Provide the (x, y) coordinate of the cell's center where the given text is located.  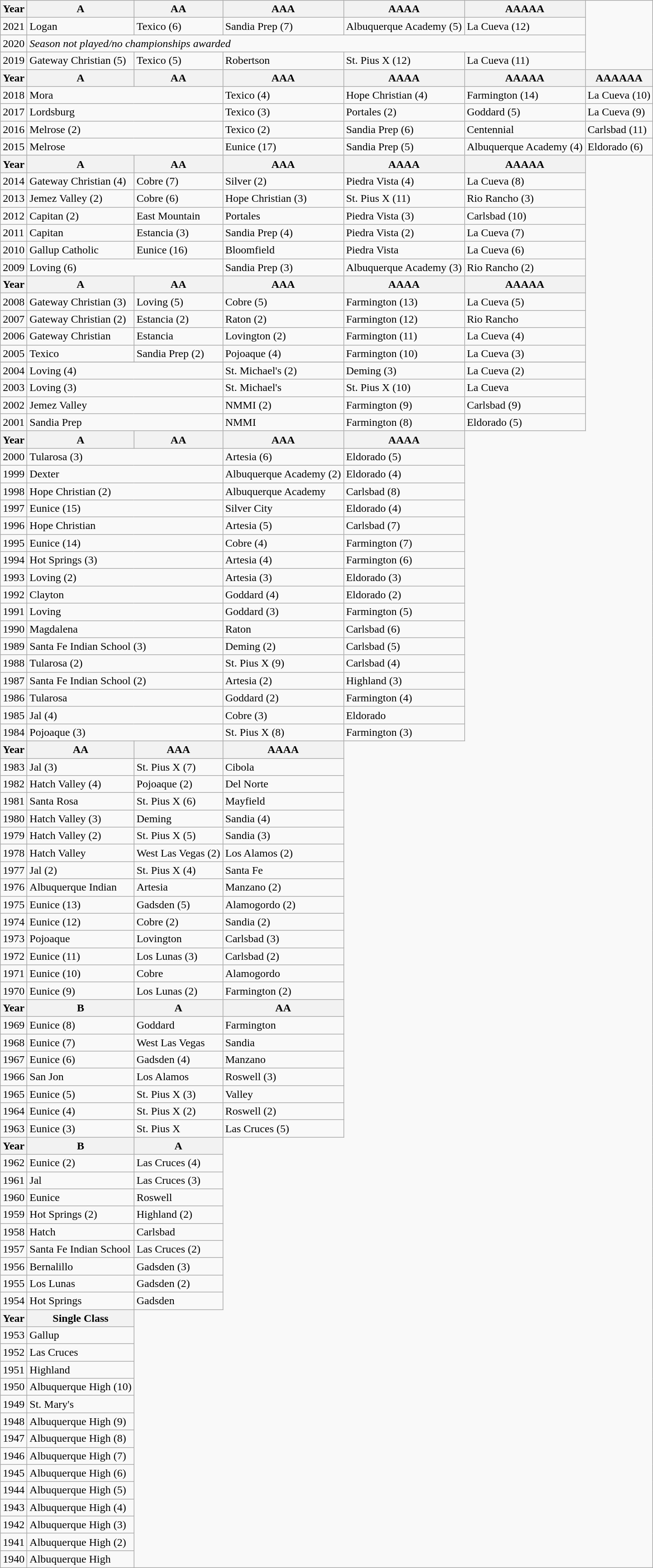
Texico (5) (178, 61)
Eunice (8) (81, 1025)
Eldorado (6) (619, 147)
Capitan (2) (81, 216)
1994 (14, 560)
1962 (14, 1163)
Roswell (178, 1197)
Piedra Vista (4) (404, 181)
Carlsbad (11) (619, 129)
Roswell (2) (283, 1111)
Artesia (178, 887)
1981 (14, 801)
Deming (3) (404, 371)
West Las Vegas (178, 1042)
St. Pius X (8) (283, 732)
Piedra Vista (404, 250)
Texico (2) (283, 129)
Farmington (283, 1025)
Sandia (4) (283, 819)
Jal (2) (81, 870)
Carlsbad (9) (525, 405)
Albuquerque High (3) (81, 1525)
Estancia (178, 336)
Farmington (5) (404, 612)
Sandia Prep (7) (283, 26)
Albuquerque Academy (3) (404, 267)
Artesia (3) (283, 577)
Manzano (283, 1060)
1992 (14, 595)
Eldorado (404, 715)
Eunice (11) (81, 956)
La Cueva (9) (619, 112)
Silver City (283, 509)
Goddard (5) (525, 112)
Eunice (5) (81, 1094)
Cobre (5) (283, 302)
San Jon (81, 1077)
2000 (14, 457)
2020 (14, 43)
AAAAAA (619, 78)
Rio Rancho (3) (525, 198)
Carlsbad (6) (404, 629)
Sandia Prep (2) (178, 353)
1941 (14, 1542)
Tularosa (3) (125, 457)
Gadsden (178, 1301)
Albuquerque High (81, 1559)
Gadsden (3) (178, 1266)
Eunice (2) (81, 1163)
Los Lunas (2) (178, 991)
1986 (14, 698)
Goddard (178, 1025)
Las Cruces (5) (283, 1129)
Jal (81, 1180)
Portales (283, 216)
1960 (14, 1197)
Hatch Valley (81, 853)
1964 (14, 1111)
Sandia (283, 1042)
La Cueva (2) (525, 371)
Eunice (16) (178, 250)
Carlsbad (4) (404, 663)
Alamogordo (283, 973)
2009 (14, 267)
Loving (6) (125, 267)
Artesia (6) (283, 457)
Gadsden (2) (178, 1283)
Highland (3) (404, 681)
Gateway Christian (5) (81, 61)
La Cueva (3) (525, 353)
1954 (14, 1301)
Eunice (3) (81, 1129)
1940 (14, 1559)
Cobre (6) (178, 198)
Goddard (3) (283, 612)
Jemez Valley (125, 405)
Deming (2) (283, 646)
1979 (14, 836)
1953 (14, 1335)
Farmington (11) (404, 336)
Carlsbad (10) (525, 216)
1961 (14, 1180)
East Mountain (178, 216)
Farmington (12) (404, 319)
Albuquerque High (2) (81, 1542)
1968 (14, 1042)
Farmington (9) (404, 405)
1959 (14, 1215)
Highland (2) (178, 1215)
Texico (3) (283, 112)
1963 (14, 1129)
Lovington (178, 939)
Eunice (4) (81, 1111)
Jal (4) (125, 715)
Eunice (13) (81, 905)
2007 (14, 319)
Hope Christian (4) (404, 95)
Silver (2) (283, 181)
1984 (14, 732)
2001 (14, 422)
Raton (2) (283, 319)
St. Michael's (2) (283, 371)
1951 (14, 1370)
Hope Christian (3) (283, 198)
Albuquerque High (10) (81, 1387)
St. Pius X (11) (404, 198)
Eldorado (2) (404, 595)
1943 (14, 1507)
Eunice (6) (81, 1060)
1999 (14, 474)
Logan (81, 26)
Loving (3) (125, 388)
Cibola (283, 767)
Capitan (81, 233)
Hatch Valley (4) (81, 784)
Sandia (2) (283, 922)
Santa Fe Indian School (81, 1249)
1995 (14, 543)
1998 (14, 491)
Farmington (14) (525, 95)
1982 (14, 784)
1991 (14, 612)
Jemez Valley (2) (81, 198)
2010 (14, 250)
Loving (4) (125, 371)
Hot Springs (81, 1301)
Gateway Christian (81, 336)
St. Michael's (283, 388)
2014 (14, 181)
Cobre (4) (283, 543)
Rio Rancho (2) (525, 267)
Eunice (10) (81, 973)
1983 (14, 767)
Gadsden (4) (178, 1060)
Santa Rosa (81, 801)
Farmington (7) (404, 543)
St. Mary's (81, 1404)
Carlsbad (2) (283, 956)
1942 (14, 1525)
Sandia Prep (6) (404, 129)
Carlsbad (7) (404, 526)
1957 (14, 1249)
Clayton (125, 595)
West Las Vegas (2) (178, 853)
Piedra Vista (3) (404, 216)
Robertson (283, 61)
St. Pius X (3) (178, 1094)
1946 (14, 1456)
1958 (14, 1232)
1990 (14, 629)
Cobre (3) (283, 715)
1956 (14, 1266)
1988 (14, 663)
1985 (14, 715)
Loving (5) (178, 302)
Hot Springs (3) (125, 560)
Cobre (2) (178, 922)
1947 (14, 1439)
Farmington (4) (404, 698)
1978 (14, 853)
Goddard (2) (283, 698)
Sandia Prep (125, 422)
St. Pius X (6) (178, 801)
St. Pius X (4) (178, 870)
Sandia Prep (5) (404, 147)
Hope Christian (2) (125, 491)
Tularosa (2) (125, 663)
La Cueva (10) (619, 95)
Albuquerque Indian (81, 887)
2015 (14, 147)
Albuquerque Academy (4) (525, 147)
1969 (14, 1025)
Albuquerque High (5) (81, 1490)
Gateway Christian (2) (81, 319)
2008 (14, 302)
1974 (14, 922)
Bloomfield (283, 250)
Pojoaque (3) (125, 732)
1975 (14, 905)
1972 (14, 956)
NMMI (283, 422)
La Cueva (4) (525, 336)
Los Alamos (2) (283, 853)
Melrose (125, 147)
Manzano (2) (283, 887)
1993 (14, 577)
Eunice (14) (125, 543)
Sandia Prep (3) (283, 267)
1944 (14, 1490)
Estancia (3) (178, 233)
St. Pius X (7) (178, 767)
1997 (14, 509)
2016 (14, 129)
Eldorado (3) (404, 577)
Eunice (81, 1197)
Artesia (5) (283, 526)
Texico (81, 353)
Las Cruces (2) (178, 1249)
1976 (14, 887)
Farmington (8) (404, 422)
1950 (14, 1387)
Carlsbad (5) (404, 646)
Farmington (13) (404, 302)
Pojoaque (81, 939)
Tularosa (125, 698)
Albuquerque Academy (5) (404, 26)
Carlsbad (3) (283, 939)
1980 (14, 819)
Albuquerque Academy (2) (283, 474)
Single Class (81, 1318)
Albuquerque High (4) (81, 1507)
Highland (81, 1370)
1966 (14, 1077)
1989 (14, 646)
2003 (14, 388)
2018 (14, 95)
1949 (14, 1404)
Las Cruces (81, 1353)
Carlsbad (8) (404, 491)
Las Cruces (3) (178, 1180)
1967 (14, 1060)
La Cueva (11) (525, 61)
Albuquerque High (6) (81, 1473)
Del Norte (283, 784)
Dexter (125, 474)
Loving (125, 612)
Cobre (178, 973)
Artesia (2) (283, 681)
Portales (2) (404, 112)
Raton (283, 629)
La Cueva (6) (525, 250)
1955 (14, 1283)
Albuquerque High (9) (81, 1421)
Loving (2) (125, 577)
2005 (14, 353)
Rio Rancho (525, 319)
1945 (14, 1473)
2012 (14, 216)
2011 (14, 233)
1970 (14, 991)
St. Pius X (178, 1129)
2019 (14, 61)
St. Pius X (9) (283, 663)
Deming (178, 819)
Texico (4) (283, 95)
Gadsden (5) (178, 905)
Gateway Christian (3) (81, 302)
Lordsburg (125, 112)
Lovington (2) (283, 336)
Hatch Valley (2) (81, 836)
2004 (14, 371)
Farmington (2) (283, 991)
Gallup Catholic (81, 250)
La Cueva (525, 388)
Centennial (525, 129)
Sandia (3) (283, 836)
Melrose (2) (125, 129)
Santa Fe Indian School (2) (125, 681)
Eunice (17) (283, 147)
St. Pius X (2) (178, 1111)
Hatch (81, 1232)
La Cueva (7) (525, 233)
1971 (14, 973)
Season not played/no championships awarded (306, 43)
Eunice (7) (81, 1042)
Piedra Vista (2) (404, 233)
Santa Fe Indian School (3) (125, 646)
1987 (14, 681)
La Cueva (12) (525, 26)
1996 (14, 526)
Farmington (10) (404, 353)
1965 (14, 1094)
Hope Christian (125, 526)
Cobre (7) (178, 181)
1948 (14, 1421)
Texico (6) (178, 26)
Las Cruces (4) (178, 1163)
Estancia (2) (178, 319)
Eunice (15) (125, 509)
2021 (14, 26)
Albuquerque High (7) (81, 1456)
St. Pius X (12) (404, 61)
Mora (125, 95)
Los Alamos (178, 1077)
Albuquerque Academy (283, 491)
Farmington (3) (404, 732)
Gateway Christian (4) (81, 181)
Carlsbad (178, 1232)
2002 (14, 405)
Pojoaque (4) (283, 353)
La Cueva (5) (525, 302)
NMMI (2) (283, 405)
2006 (14, 336)
Valley (283, 1094)
St. Pius X (5) (178, 836)
Sandia Prep (4) (283, 233)
Eunice (9) (81, 991)
1973 (14, 939)
1952 (14, 1353)
2013 (14, 198)
Magdalena (125, 629)
Alamogordo (2) (283, 905)
Bernalillo (81, 1266)
1977 (14, 870)
Los Lunas (81, 1283)
Eunice (12) (81, 922)
Santa Fe (283, 870)
Goddard (4) (283, 595)
St. Pius X (10) (404, 388)
Gallup (81, 1335)
Jal (3) (81, 767)
La Cueva (8) (525, 181)
Farmington (6) (404, 560)
Hatch Valley (3) (81, 819)
Artesia (4) (283, 560)
2017 (14, 112)
Mayfield (283, 801)
Los Lunas (3) (178, 956)
Albuquerque High (8) (81, 1439)
Hot Springs (2) (81, 1215)
Roswell (3) (283, 1077)
Pojoaque (2) (178, 784)
